Return the [X, Y] coordinate for the center point of the cell that contains the specified text.  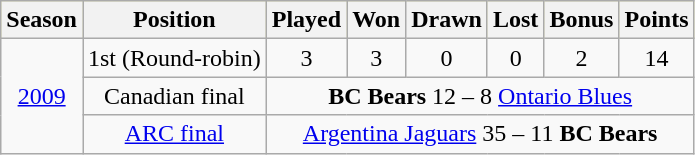
14 [656, 58]
Drawn [447, 20]
ARC final [174, 134]
Won [376, 20]
2009 [42, 96]
Points [656, 20]
Lost [515, 20]
Canadian final [174, 96]
Bonus [582, 20]
Season [42, 20]
2 [582, 58]
BC Bears 12 – 8 Ontario Blues [480, 96]
Played [306, 20]
1st (Round-robin) [174, 58]
Argentina Jaguars 35 – 11 BC Bears [480, 134]
Position [174, 20]
